Detect which cell encompasses the target text, then output its (x, y) center coordinate. 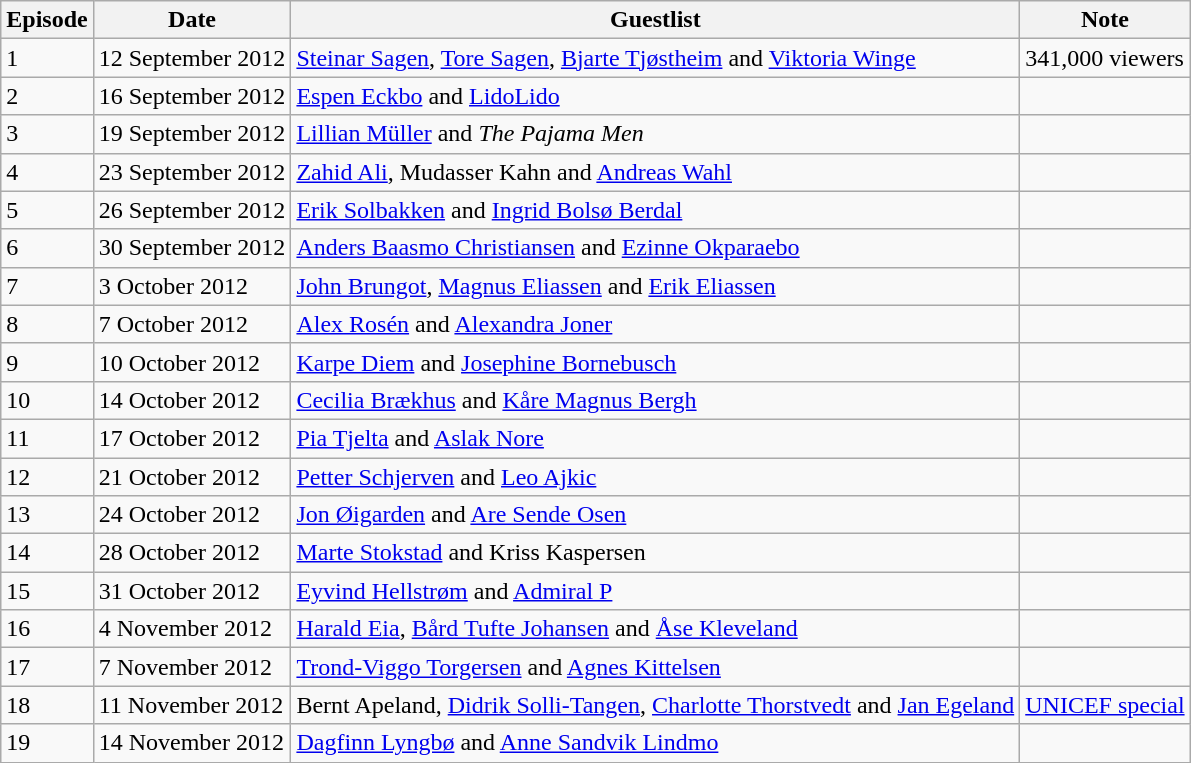
Steinar Sagen, Tore Sagen, Bjarte Tjøstheim and Viktoria Winge (656, 58)
23 September 2012 (192, 172)
UNICEF special (1105, 705)
2 (47, 96)
24 October 2012 (192, 515)
Cecilia Brækhus and Kåre Magnus Bergh (656, 400)
Lillian Müller and The Pajama Men (656, 134)
16 September 2012 (192, 96)
26 September 2012 (192, 210)
13 (47, 515)
7 November 2012 (192, 667)
Erik Solbakken and Ingrid Bolsø Berdal (656, 210)
Pia Tjelta and Aslak Nore (656, 438)
Trond-Viggo Torgersen and Agnes Kittelsen (656, 667)
17 (47, 667)
Bernt Apeland, Didrik Solli-Tangen, Charlotte Thorstvedt and Jan Egeland (656, 705)
15 (47, 591)
Harald Eia, Bård Tufte Johansen and Åse Kleveland (656, 629)
28 October 2012 (192, 553)
3 October 2012 (192, 286)
Episode (47, 20)
21 October 2012 (192, 477)
17 October 2012 (192, 438)
14 November 2012 (192, 743)
14 (47, 553)
30 September 2012 (192, 248)
Marte Stokstad and Kriss Kaspersen (656, 553)
31 October 2012 (192, 591)
Zahid Ali, Mudasser Kahn and Andreas Wahl (656, 172)
4 (47, 172)
7 (47, 286)
Espen Eckbo and LidoLido (656, 96)
Guestlist (656, 20)
Petter Schjerven and Leo Ajkic (656, 477)
10 (47, 400)
11 (47, 438)
John Brungot, Magnus Eliassen and Erik Eliassen (656, 286)
Alex Rosén and Alexandra Joner (656, 324)
11 November 2012 (192, 705)
18 (47, 705)
Anders Baasmo Christiansen and Ezinne Okparaebo (656, 248)
19 September 2012 (192, 134)
19 (47, 743)
5 (47, 210)
12 September 2012 (192, 58)
16 (47, 629)
6 (47, 248)
Date (192, 20)
8 (47, 324)
Jon Øigarden and Are Sende Osen (656, 515)
10 October 2012 (192, 362)
Dagfinn Lyngbø and Anne Sandvik Lindmo (656, 743)
Karpe Diem and Josephine Bornebusch (656, 362)
1 (47, 58)
4 November 2012 (192, 629)
9 (47, 362)
14 October 2012 (192, 400)
7 October 2012 (192, 324)
Eyvind Hellstrøm and Admiral P (656, 591)
12 (47, 477)
341,000 viewers (1105, 58)
3 (47, 134)
Note (1105, 20)
